Find where the given text appears and provide that cell's center as (x, y) coordinate. 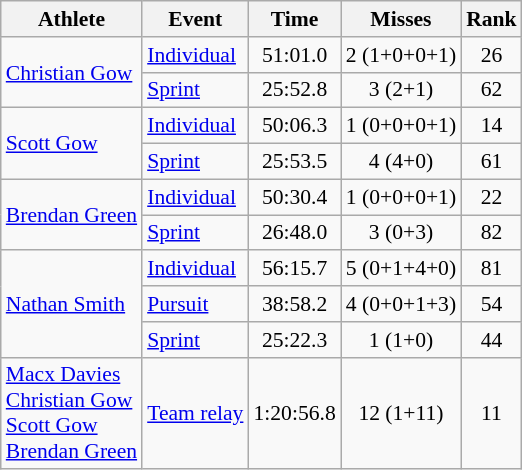
Rank (492, 19)
50:30.4 (294, 197)
25:52.8 (294, 90)
Macx DaviesChristian GowScott GowBrendan Green (72, 413)
Pursuit (195, 304)
38:58.2 (294, 304)
22 (492, 197)
5 (0+1+4+0) (401, 269)
11 (492, 413)
2 (1+0+0+1) (401, 55)
Team relay (195, 413)
26 (492, 55)
Brendan Green (72, 214)
Time (294, 19)
54 (492, 304)
1 (1+0) (401, 340)
Nathan Smith (72, 304)
81 (492, 269)
82 (492, 233)
25:22.3 (294, 340)
44 (492, 340)
12 (1+11) (401, 413)
14 (492, 126)
Christian Gow (72, 72)
3 (0+3) (401, 233)
3 (2+1) (401, 90)
1:20:56.8 (294, 413)
Scott Gow (72, 144)
Misses (401, 19)
4 (0+0+1+3) (401, 304)
61 (492, 162)
62 (492, 90)
56:15.7 (294, 269)
50:06.3 (294, 126)
25:53.5 (294, 162)
51:01.0 (294, 55)
Event (195, 19)
26:48.0 (294, 233)
4 (4+0) (401, 162)
Athlete (72, 19)
